Identify which cell holds the provided text, then report its [X, Y] central coordinate. 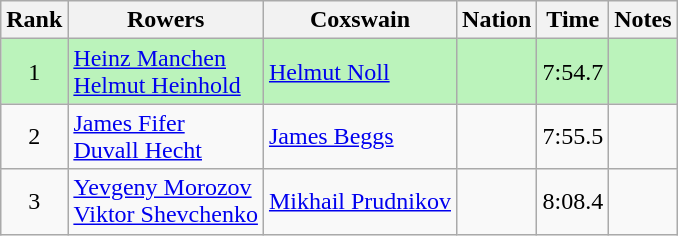
2 [34, 136]
James FiferDuvall Hecht [166, 136]
Yevgeny MorozovViktor Shevchenko [166, 202]
Nation [497, 20]
1 [34, 72]
Rank [34, 20]
Helmut Noll [360, 72]
Mikhail Prudnikov [360, 202]
3 [34, 202]
Heinz ManchenHelmut Heinhold [166, 72]
Rowers [166, 20]
James Beggs [360, 136]
8:08.4 [573, 202]
Notes [643, 20]
Coxswain [360, 20]
Time [573, 20]
7:54.7 [573, 72]
7:55.5 [573, 136]
